Determine the [x, y] coordinate at the center of the cell enclosing the given text.  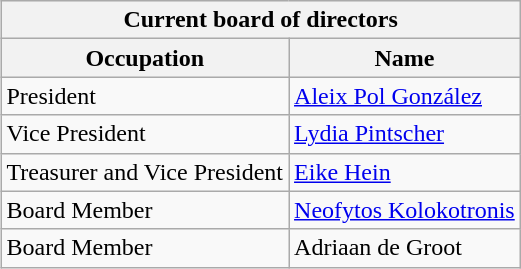
Aleix Pol González [405, 96]
Occupation [145, 58]
Lydia Pintscher [405, 134]
Vice President [145, 134]
Current board of directors [260, 20]
Name [405, 58]
Treasurer and Vice President [145, 172]
Adriaan de Groot [405, 248]
President [145, 96]
Neofytos Kolokotronis [405, 210]
Eike Hein [405, 172]
